For the text-containing cell, return its midpoint in (X, Y) coordinate format. 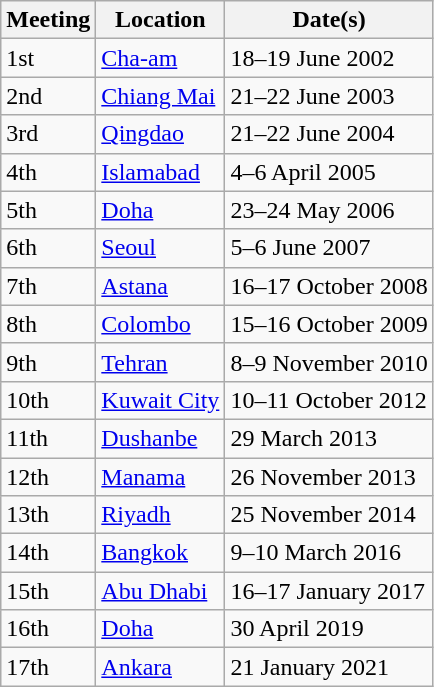
14th (48, 553)
Dushanbe (160, 438)
7th (48, 286)
21 January 2021 (329, 667)
30 April 2019 (329, 629)
8th (48, 324)
Tehran (160, 362)
25 November 2014 (329, 515)
4–6 April 2005 (329, 172)
4th (48, 172)
9–10 March 2016 (329, 553)
Manama (160, 477)
Ankara (160, 667)
11th (48, 438)
Meeting (48, 20)
Abu Dhabi (160, 591)
Cha-am (160, 58)
15–16 October 2009 (329, 324)
Date(s) (329, 20)
21–22 June 2004 (329, 134)
16th (48, 629)
16–17 January 2017 (329, 591)
3rd (48, 134)
Colombo (160, 324)
5–6 June 2007 (329, 248)
2nd (48, 96)
10–11 October 2012 (329, 400)
10th (48, 400)
Kuwait City (160, 400)
12th (48, 477)
9th (48, 362)
5th (48, 210)
23–24 May 2006 (329, 210)
Chiang Mai (160, 96)
16–17 October 2008 (329, 286)
Islamabad (160, 172)
8–9 November 2010 (329, 362)
13th (48, 515)
Seoul (160, 248)
26 November 2013 (329, 477)
Bangkok (160, 553)
Qingdao (160, 134)
18–19 June 2002 (329, 58)
29 March 2013 (329, 438)
15th (48, 591)
Astana (160, 286)
1st (48, 58)
Location (160, 20)
17th (48, 667)
21–22 June 2003 (329, 96)
Riyadh (160, 515)
6th (48, 248)
